Return [x, y] of the center of cell containing provided text 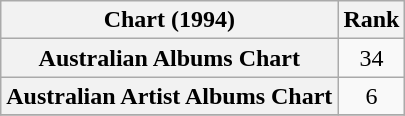
Chart (1994) [170, 20]
Australian Albums Chart [170, 58]
6 [372, 96]
Rank [372, 20]
Australian Artist Albums Chart [170, 96]
34 [372, 58]
